Extract the [X, Y] coordinate from the center of the cell holding the provided text.  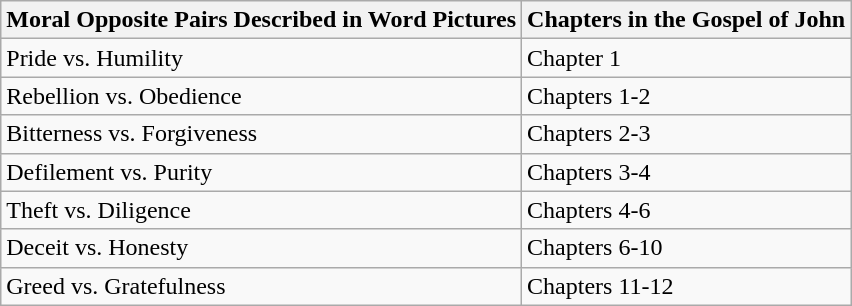
Chapter 1 [686, 58]
Chapters 6-10 [686, 248]
Chapters 11-12 [686, 286]
Theft vs. Diligence [262, 210]
Chapters 2-3 [686, 134]
Bitterness vs. Forgiveness [262, 134]
Pride vs. Humility [262, 58]
Deceit vs. Honesty [262, 248]
Moral Opposite Pairs Described in Word Pictures [262, 20]
Chapters in the Gospel of John [686, 20]
Chapters 1-2 [686, 96]
Greed vs. Gratefulness [262, 286]
Rebellion vs. Obedience [262, 96]
Defilement vs. Purity [262, 172]
Chapters 4-6 [686, 210]
Chapters 3-4 [686, 172]
